Extract the (X, Y) coordinate from the center of the cell holding the provided text.  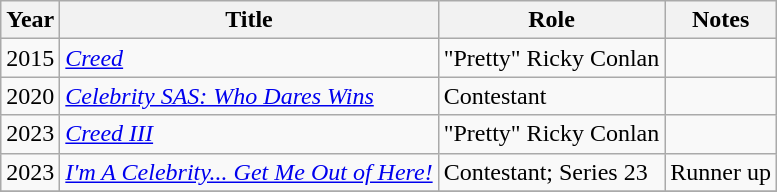
Creed (249, 58)
Runner up (721, 172)
Title (249, 20)
2020 (30, 96)
Notes (721, 20)
Year (30, 20)
I'm A Celebrity... Get Me Out of Here! (249, 172)
Contestant; Series 23 (552, 172)
Celebrity SAS: Who Dares Wins (249, 96)
Creed III (249, 134)
Role (552, 20)
2015 (30, 58)
Contestant (552, 96)
